From the cell containing the given text, extract its center point as [X, Y] coordinate. 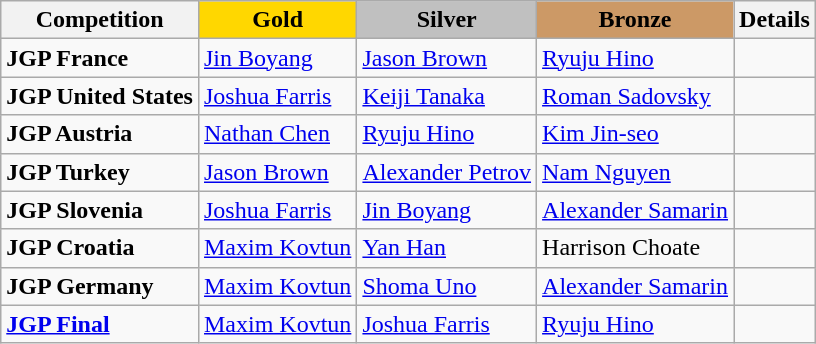
JGP Slovenia [100, 210]
JGP Germany [100, 286]
JGP Croatia [100, 248]
Roman Sadovsky [636, 96]
Yan Han [447, 248]
Harrison Choate [636, 248]
Keiji Tanaka [447, 96]
Competition [100, 20]
Shoma Uno [447, 286]
JGP United States [100, 96]
Nam Nguyen [636, 172]
Kim Jin-seo [636, 134]
Gold [277, 20]
JGP Turkey [100, 172]
Details [775, 20]
Nathan Chen [277, 134]
JGP Austria [100, 134]
Bronze [636, 20]
Alexander Petrov [447, 172]
JGP France [100, 58]
Silver [447, 20]
JGP Final [100, 324]
